From the cell containing the given text, extract its center point as [X, Y] coordinate. 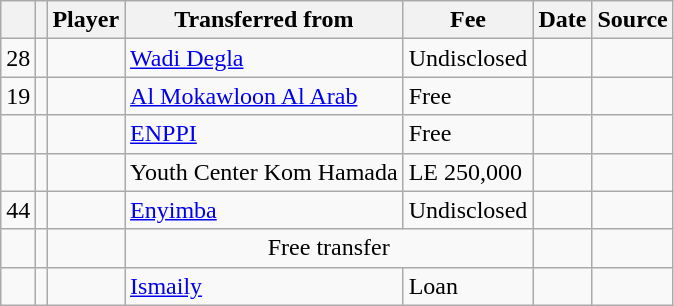
Player [86, 20]
19 [18, 96]
44 [18, 210]
Loan [468, 286]
Al Mokawloon Al Arab [264, 96]
Wadi Degla [264, 58]
Date [562, 20]
Youth Center Kom Hamada [264, 172]
Ismaily [264, 286]
Enyimba [264, 210]
Source [632, 20]
LE 250,000 [468, 172]
Fee [468, 20]
Free transfer [329, 248]
Transferred from [264, 20]
ENPPI [264, 134]
28 [18, 58]
